Determine the [x, y] coordinate at the center of the cell enclosing the given text.  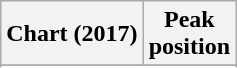
Chart (2017) [72, 34]
Peak position [189, 34]
